Search for the cell housing the specified text and yield its [X, Y] center coordinate. 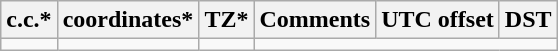
Comments [315, 20]
TZ* [226, 20]
UTC offset [438, 20]
c.c.* [29, 20]
coordinates* [128, 20]
DST [528, 20]
